Pinpoint the cell where the given text exists, returning its [x, y] midpoint coordinate. 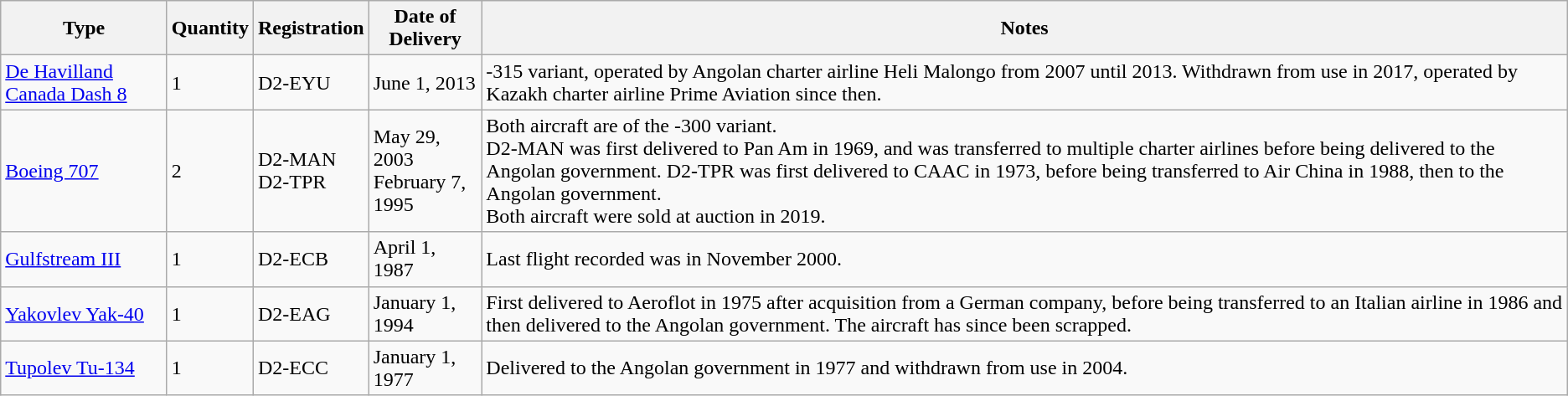
May 29, 2003February 7, 1995 [426, 171]
Last flight recorded was in November 2000. [1024, 260]
D2-ECB [311, 260]
D2-ECC [311, 368]
Registration [311, 28]
Type [84, 28]
January 1, 1994 [426, 313]
April 1, 1987 [426, 260]
D2-EAG [311, 313]
Yakovlev Yak-40 [84, 313]
D2-EYU [311, 82]
Tupolev Tu-134 [84, 368]
De Havilland Canada Dash 8 [84, 82]
D2-MAND2-TPR [311, 171]
Boeing 707 [84, 171]
June 1, 2013 [426, 82]
January 1, 1977 [426, 368]
Quantity [209, 28]
Date of Delivery [426, 28]
2 [209, 171]
Delivered to the Angolan government in 1977 and withdrawn from use in 2004. [1024, 368]
Gulfstream III [84, 260]
Notes [1024, 28]
